Detect which cell encompasses the target text, then output its [x, y] center coordinate. 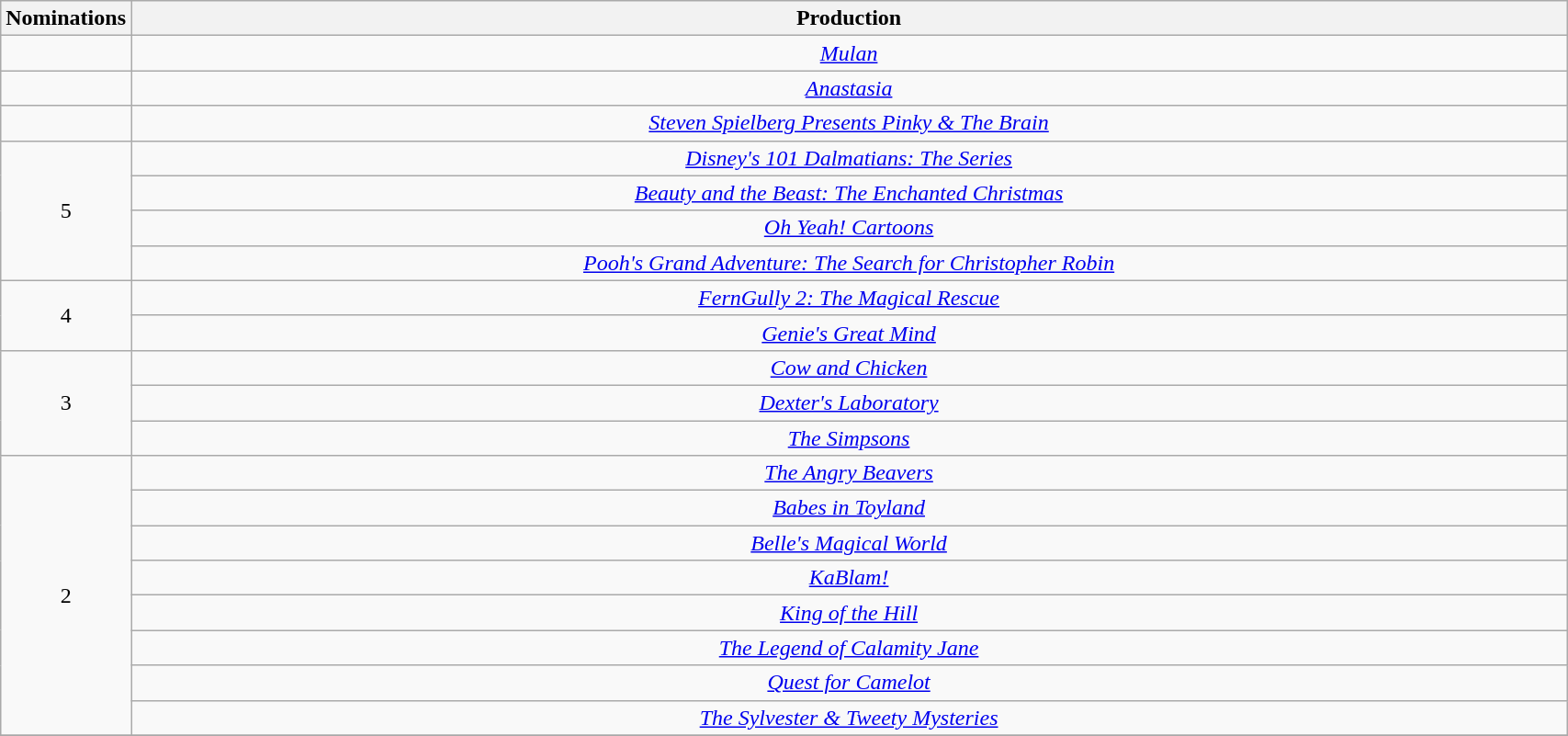
Pooh's Grand Adventure: The Search for Christopher Robin [849, 263]
Genie's Great Mind [849, 333]
Oh Yeah! Cartoons [849, 228]
Dexter's Laboratory [849, 402]
Production [849, 18]
The Legend of Calamity Jane [849, 648]
The Simpsons [849, 438]
4 [66, 315]
Belle's Magical World [849, 543]
2 [66, 595]
Beauty and the Beast: The Enchanted Christmas [849, 193]
Cow and Chicken [849, 368]
Steven Spielberg Presents Pinky & The Brain [849, 123]
The Sylvester & Tweety Mysteries [849, 718]
King of the Hill [849, 613]
5 [66, 210]
Nominations [66, 18]
Quest for Camelot [849, 683]
Anastasia [849, 88]
Mulan [849, 53]
Disney's 101 Dalmatians: The Series [849, 158]
KaBlam! [849, 578]
FernGully 2: The Magical Rescue [849, 298]
3 [66, 402]
The Angry Beavers [849, 473]
Babes in Toyland [849, 508]
